Identify which cell holds the provided text, then report its (x, y) central coordinate. 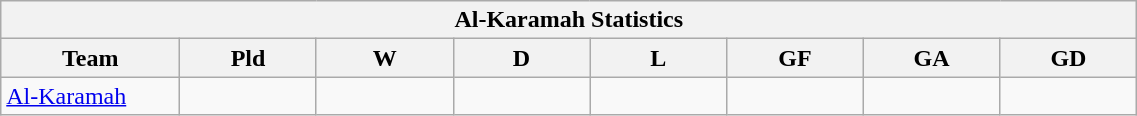
W (384, 58)
Al-Karamah Statistics (569, 20)
Al-Karamah (90, 96)
Pld (248, 58)
D (522, 58)
GD (1068, 58)
GA (932, 58)
GF (796, 58)
L (658, 58)
Team (90, 58)
